Detect which cell encompasses the target text, then output its (x, y) center coordinate. 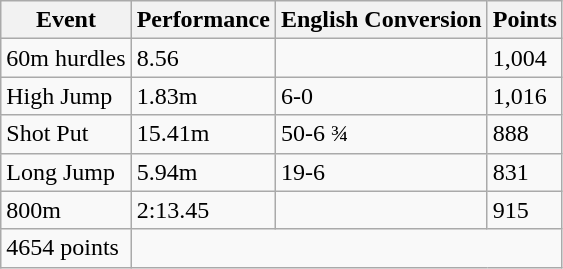
800m (66, 210)
1,016 (524, 96)
60m hurdles (66, 58)
8.56 (203, 58)
15.41m (203, 134)
915 (524, 210)
Points (524, 20)
888 (524, 134)
Event (66, 20)
6-0 (381, 96)
19-6 (381, 172)
831 (524, 172)
Shot Put (66, 134)
English Conversion (381, 20)
Long Jump (66, 172)
1.83m (203, 96)
4654 points (66, 248)
2:13.45 (203, 210)
1,004 (524, 58)
High Jump (66, 96)
50-6 ¾ (381, 134)
5.94m (203, 172)
Performance (203, 20)
